Find where the given text appears and provide that cell's center as (x, y) coordinate. 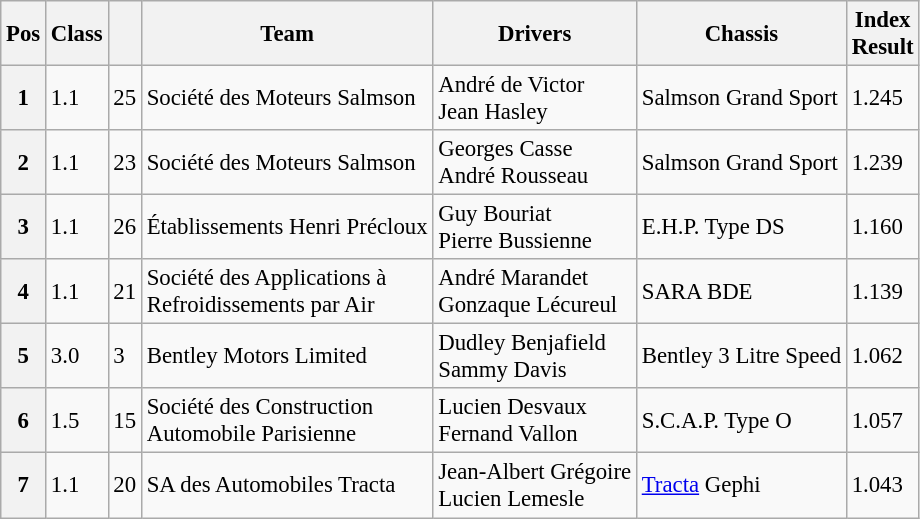
E.H.P. Type DS (741, 228)
Pos (24, 34)
IndexResult (882, 34)
6 (24, 420)
1.239 (882, 162)
25 (124, 98)
23 (124, 162)
1.5 (78, 420)
Team (287, 34)
Georges Casse André Rousseau (535, 162)
André de Victor Jean Hasley (535, 98)
Société des Applications àRefroidissements par Air (287, 292)
1.062 (882, 356)
4 (24, 292)
S.C.A.P. Type O (741, 420)
André Marandet Gonzaque Lécureul (535, 292)
Dudley Benjafield Sammy Davis (535, 356)
5 (24, 356)
Jean-Albert Grégoire Lucien Lemesle (535, 486)
1.043 (882, 486)
SARA BDE (741, 292)
1.139 (882, 292)
Société des ConstructionAutomobile Parisienne (287, 420)
Class (78, 34)
Tracta Gephi (741, 486)
1 (24, 98)
20 (124, 486)
1.160 (882, 228)
15 (124, 420)
Bentley Motors Limited (287, 356)
26 (124, 228)
Guy Bouriat Pierre Bussienne (535, 228)
7 (24, 486)
Drivers (535, 34)
SA des Automobiles Tracta (287, 486)
Bentley 3 Litre Speed (741, 356)
3.0 (78, 356)
Lucien Desvaux Fernand Vallon (535, 420)
1.057 (882, 420)
1.245 (882, 98)
Établissements Henri Précloux (287, 228)
Chassis (741, 34)
21 (124, 292)
2 (24, 162)
